Locate the cell with the specified text and output its [x, y] center coordinate. 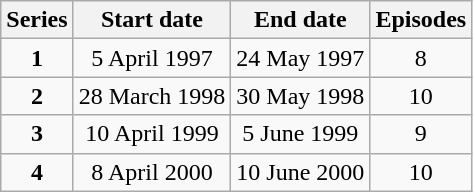
Series [37, 20]
5 June 1999 [300, 134]
Start date [152, 20]
10 June 2000 [300, 172]
28 March 1998 [152, 96]
10 April 1999 [152, 134]
24 May 1997 [300, 58]
Episodes [421, 20]
9 [421, 134]
5 April 1997 [152, 58]
3 [37, 134]
8 April 2000 [152, 172]
30 May 1998 [300, 96]
2 [37, 96]
8 [421, 58]
End date [300, 20]
1 [37, 58]
4 [37, 172]
